From the cell containing the given text, extract its center point as (X, Y) coordinate. 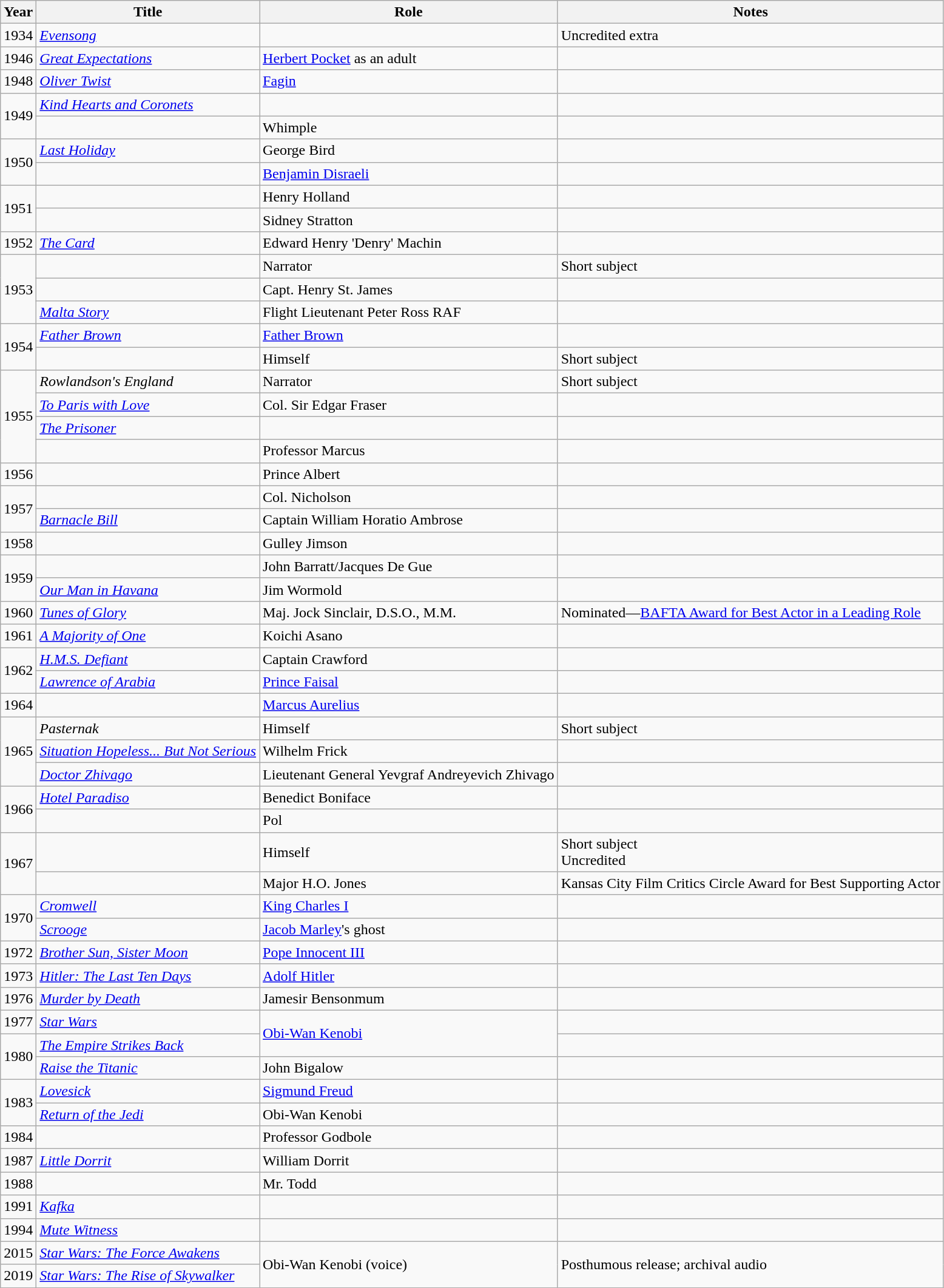
Scrooge (148, 929)
1934 (18, 35)
1958 (18, 543)
Lawrence of Arabia (148, 682)
To Paris with Love (148, 405)
Benedict Boniface (409, 798)
The Prisoner (148, 428)
Pope Innocent III (409, 952)
The Card (148, 243)
Last Holiday (148, 151)
Oliver Twist (148, 81)
Barnacle Bill (148, 520)
Brother Sun, Sister Moon (148, 952)
John Bigalow (409, 1068)
1976 (18, 998)
1960 (18, 612)
Prince Albert (409, 474)
1964 (18, 705)
Sigmund Freud (409, 1091)
1959 (18, 578)
Jim Wormold (409, 589)
The Empire Strikes Back (148, 1045)
Edward Henry 'Denry' Machin (409, 243)
1988 (18, 1184)
Uncredited extra (750, 35)
Tunes of Glory (148, 612)
Capt. Henry St. James (409, 290)
Mr. Todd (409, 1184)
Pol (409, 821)
Col. Nicholson (409, 497)
Short subjectUncredited (750, 852)
1966 (18, 809)
Maj. Jock Sinclair, D.S.O., M.M. (409, 612)
Gulley Jimson (409, 543)
1954 (18, 347)
Prince Faisal (409, 682)
1956 (18, 474)
Great Expectations (148, 58)
1965 (18, 751)
2019 (18, 1276)
Benjamin Disraeli (409, 174)
1952 (18, 243)
1967 (18, 863)
Title (148, 12)
1991 (18, 1207)
Jamesir Bensonmum (409, 998)
Major H.O. Jones (409, 883)
Koichi Asano (409, 636)
Star Wars: The Force Awakens (148, 1253)
1949 (18, 116)
William Dorrit (409, 1161)
1948 (18, 81)
1953 (18, 289)
Kind Hearts and Coronets (148, 104)
Star Wars (148, 1022)
Our Man in Havana (148, 589)
John Barratt/Jacques De Gue (409, 566)
Kafka (148, 1207)
Notes (750, 12)
Murder by Death (148, 998)
Hotel Paradiso (148, 798)
1950 (18, 162)
Star Wars: The Rise of Skywalker (148, 1276)
1973 (18, 975)
Herbert Pocket as an adult (409, 58)
1987 (18, 1161)
Sidney Stratton (409, 220)
Lieutenant General Yevgraf Andreyevich Zhivago (409, 774)
Raise the Titanic (148, 1068)
Marcus Aurelius (409, 705)
Captain Crawford (409, 659)
George Bird (409, 151)
Doctor Zhivago (148, 774)
Nominated—BAFTA Award for Best Actor in a Leading Role (750, 612)
Role (409, 12)
Posthumous release; archival audio (750, 1264)
1946 (18, 58)
Hitler: The Last Ten Days (148, 975)
Return of the Jedi (148, 1114)
1955 (18, 416)
Jacob Marley's ghost (409, 929)
Professor Godbole (409, 1137)
1994 (18, 1230)
Fagin (409, 81)
Col. Sir Edgar Fraser (409, 405)
1970 (18, 918)
1977 (18, 1022)
Lovesick (148, 1091)
Adolf Hitler (409, 975)
Captain William Horatio Ambrose (409, 520)
1962 (18, 670)
Malta Story (148, 313)
2015 (18, 1253)
Professor Marcus (409, 451)
King Charles I (409, 906)
1972 (18, 952)
Flight Lieutenant Peter Ross RAF (409, 313)
Pasternak (148, 728)
Situation Hopeless... But Not Serious (148, 751)
A Majority of One (148, 636)
1951 (18, 208)
Henry Holland (409, 197)
Little Dorrit (148, 1161)
Evensong (148, 35)
Obi-Wan Kenobi (voice) (409, 1264)
Whimple (409, 127)
Cromwell (148, 906)
Mute Witness (148, 1230)
Wilhelm Frick (409, 751)
Rowlandson's England (148, 382)
Kansas City Film Critics Circle Award for Best Supporting Actor (750, 883)
1980 (18, 1056)
1983 (18, 1103)
1961 (18, 636)
H.M.S. Defiant (148, 659)
1957 (18, 509)
1984 (18, 1137)
Year (18, 12)
